Determine the [x, y] coordinate at the center of the cell enclosing the given text.  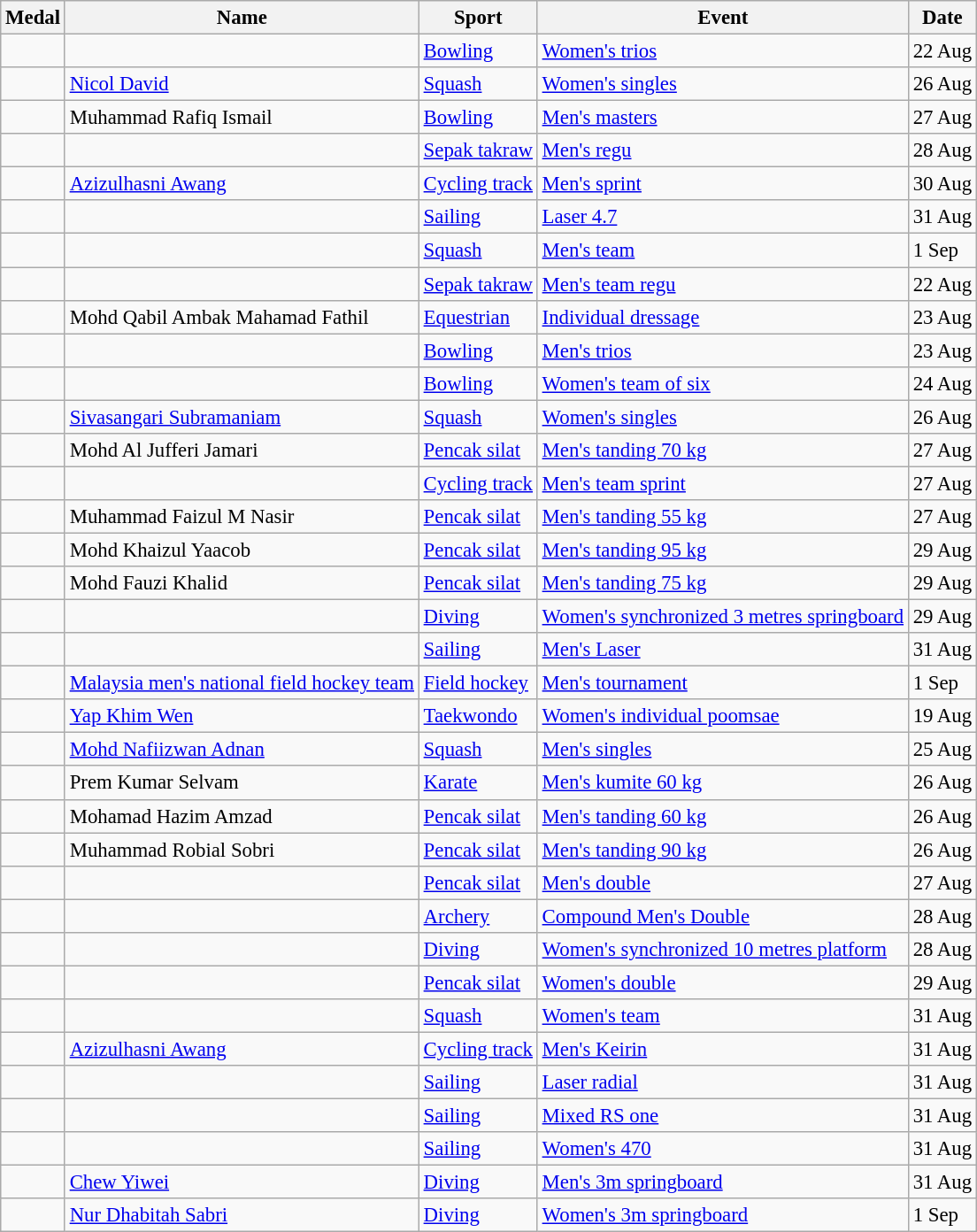
25 Aug [942, 750]
Taekwondo [478, 716]
Men's Laser [722, 650]
Men's tanding 90 kg [722, 850]
Women's synchronized 3 metres springboard [722, 617]
Women's double [722, 982]
Date [942, 18]
Men's sprint [722, 184]
Mohd Qabil Ambak Mahamad Fathil [242, 317]
Men's team regu [722, 284]
Women's team [722, 1016]
Mohamad Hazim Amzad [242, 816]
Karate [478, 783]
Women's team of six [722, 383]
Malaysia men's national field hockey team [242, 683]
Men's team [722, 250]
19 Aug [942, 716]
Men's regu [722, 150]
Mixed RS one [722, 1116]
Nur Dhabitah Sabri [242, 1215]
Prem Kumar Selvam [242, 783]
Men's tournament [722, 683]
Equestrian [478, 317]
Laser radial [722, 1082]
30 Aug [942, 184]
Yap Khim Wen [242, 716]
Men's tanding 95 kg [722, 550]
Sport [478, 18]
Laser 4.7 [722, 217]
Men's team sprint [722, 483]
Medal [34, 18]
Nicol David [242, 84]
Archery [478, 916]
Event [722, 18]
Men's tanding 60 kg [722, 816]
Mohd Nafiizwan Adnan [242, 750]
Mohd Khaizul Yaacob [242, 550]
Mohd Fauzi Khalid [242, 583]
Women's individual poomsae [722, 716]
Men's masters [722, 118]
Women's synchronized 10 metres platform [722, 950]
Muhammad Rafiq Ismail [242, 118]
Women's 3m springboard [722, 1215]
Men's tanding 55 kg [722, 517]
Women's 470 [722, 1149]
Men's tanding 75 kg [722, 583]
Mohd Al Jufferi Jamari [242, 450]
Sivasangari Subramaniam [242, 417]
Muhammad Robial Sobri [242, 850]
Chew Yiwei [242, 1182]
Men's double [722, 882]
Women's trios [722, 51]
Men's tanding 70 kg [722, 450]
Muhammad Faizul M Nasir [242, 517]
Men's Keirin [722, 1049]
Men's trios [722, 350]
Field hockey [478, 683]
Men's kumite 60 kg [722, 783]
Men's singles [722, 750]
24 Aug [942, 383]
Name [242, 18]
Compound Men's Double [722, 916]
Individual dressage [722, 317]
Men's 3m springboard [722, 1182]
